Extract the (x, y) coordinate from the center of the cell holding the provided text.  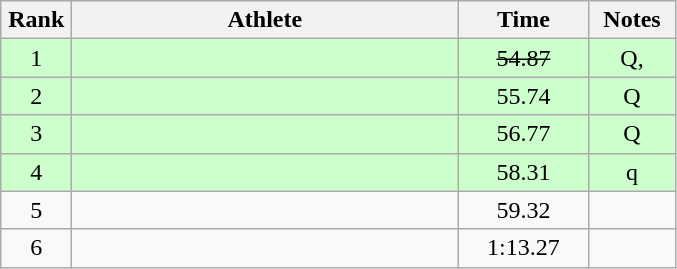
Notes (632, 20)
59.32 (524, 210)
3 (36, 134)
2 (36, 96)
6 (36, 248)
q (632, 172)
54.87 (524, 58)
Time (524, 20)
1:13.27 (524, 248)
Rank (36, 20)
5 (36, 210)
56.77 (524, 134)
58.31 (524, 172)
55.74 (524, 96)
1 (36, 58)
Q, (632, 58)
4 (36, 172)
Athlete (265, 20)
